Locate the cell with the specified text and output its (x, y) center coordinate. 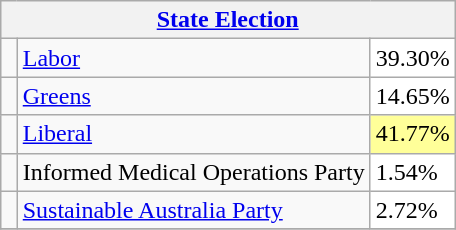
Greens (194, 96)
39.30% (412, 58)
Sustainable Australia Party (194, 210)
Labor (194, 58)
2.72% (412, 210)
Informed Medical Operations Party (194, 172)
41.77% (412, 134)
1.54% (412, 172)
Liberal (194, 134)
State Election (228, 20)
14.65% (412, 96)
